Find where the given text appears and provide that cell's center as (x, y) coordinate. 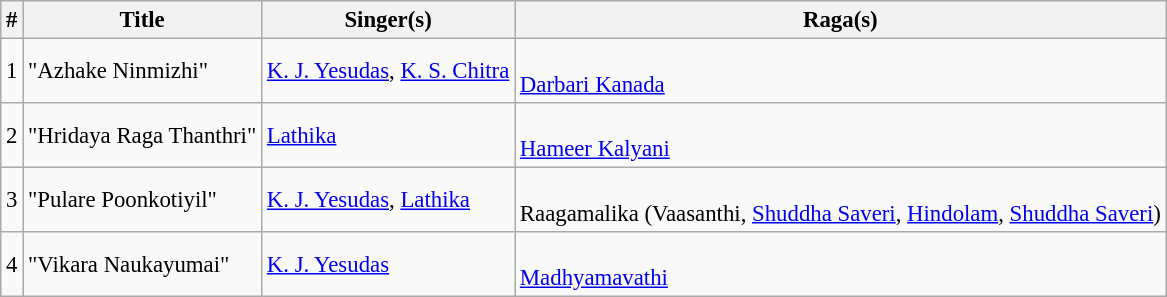
"Azhake Ninmizhi" (142, 72)
K. J. Yesudas, Lathika (388, 200)
"Hridaya Raga Thanthri" (142, 136)
4 (12, 264)
"Pulare Poonkotiyil" (142, 200)
Darbari Kanada (841, 72)
2 (12, 136)
Raagamalika (Vaasanthi, Shuddha Saveri, Hindolam, Shuddha Saveri) (841, 200)
1 (12, 72)
Title (142, 20)
# (12, 20)
K. J. Yesudas, K. S. Chitra (388, 72)
Singer(s) (388, 20)
Madhyamavathi (841, 264)
Lathika (388, 136)
Hameer Kalyani (841, 136)
Raga(s) (841, 20)
"Vikara Naukayumai" (142, 264)
K. J. Yesudas (388, 264)
3 (12, 200)
